Return [x, y] of the center of cell containing provided text 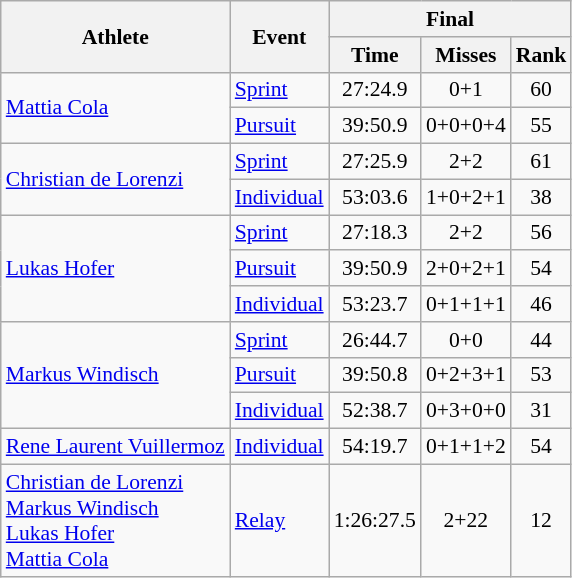
Rank [542, 55]
Athlete [116, 36]
Misses [466, 55]
44 [542, 340]
60 [542, 90]
46 [542, 304]
0+1+1+2 [466, 447]
0+0 [466, 340]
54:19.7 [375, 447]
Rene Laurent Vuillermoz [116, 447]
0+1+1+1 [466, 304]
38 [542, 197]
0+1 [466, 90]
2+0+2+1 [466, 269]
27:18.3 [375, 233]
Time [375, 55]
0+0+0+4 [466, 126]
Event [280, 36]
Mattia Cola [116, 108]
52:38.7 [375, 411]
Christian de Lorenzi [116, 180]
27:25.9 [375, 162]
31 [542, 411]
Christian de LorenziMarkus WindischLukas HoferMattia Cola [116, 520]
0+2+3+1 [466, 375]
53:23.7 [375, 304]
56 [542, 233]
2+22 [466, 520]
Lukas Hofer [116, 268]
1+0+2+1 [466, 197]
39:50.8 [375, 375]
1:26:27.5 [375, 520]
Markus Windisch [116, 376]
Final [450, 19]
55 [542, 126]
Relay [280, 520]
26:44.7 [375, 340]
0+3+0+0 [466, 411]
27:24.9 [375, 90]
12 [542, 520]
53 [542, 375]
53:03.6 [375, 197]
61 [542, 162]
